Locate the cell with the specified text and output its [X, Y] center coordinate. 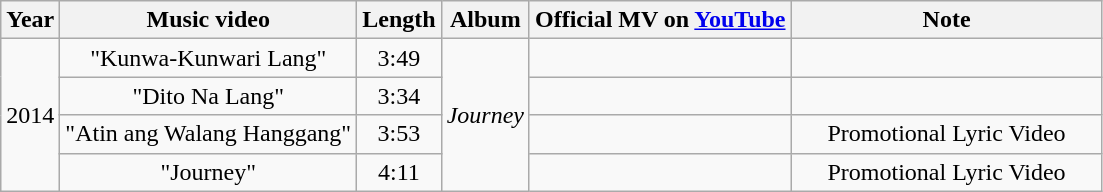
"Dito Na Lang" [208, 96]
Year [30, 20]
Official MV on YouTube [660, 20]
3:53 [399, 134]
Length [399, 20]
3:34 [399, 96]
Album [485, 20]
Journey [485, 115]
4:11 [399, 172]
Note [946, 20]
"Kunwa-Kunwari Lang" [208, 58]
"Journey" [208, 172]
3:49 [399, 58]
2014 [30, 115]
"Atin ang Walang Hanggang" [208, 134]
Music video [208, 20]
